Output the [X, Y] coordinate of the center of the cell containing the given text.  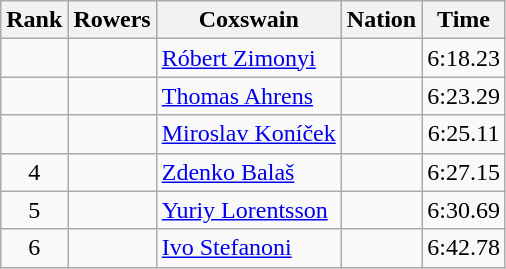
Coxswain [248, 20]
6 [34, 248]
6:25.11 [464, 134]
4 [34, 172]
Miroslav Koníček [248, 134]
6:27.15 [464, 172]
Yuriy Lorentsson [248, 210]
Rowers [112, 20]
Rank [34, 20]
Ivo Stefanoni [248, 248]
6:23.29 [464, 96]
Thomas Ahrens [248, 96]
6:18.23 [464, 58]
Nation [381, 20]
Zdenko Balaš [248, 172]
6:30.69 [464, 210]
6:42.78 [464, 248]
5 [34, 210]
Róbert Zimonyi [248, 58]
Time [464, 20]
